Scan for the cell matching the given text and deliver its (X, Y) coordinate at center. 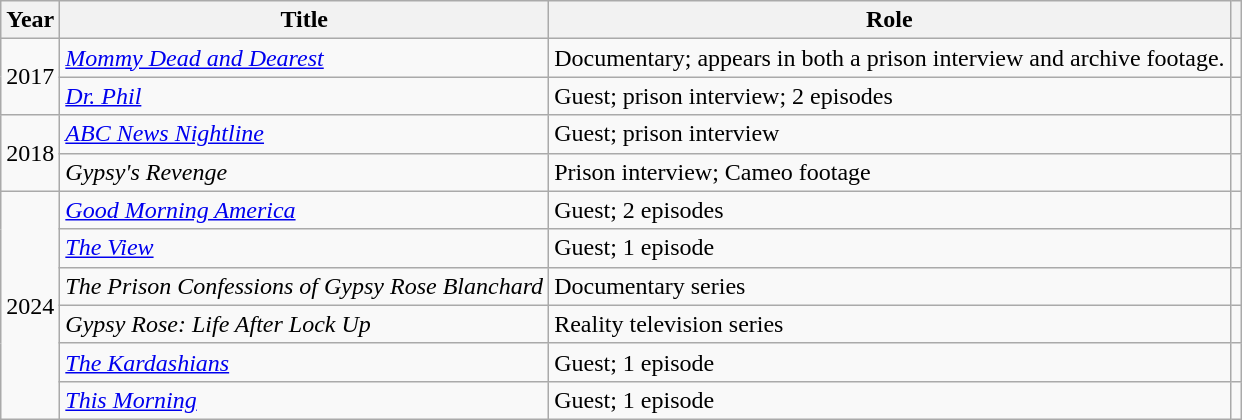
Guest; 2 episodes (890, 210)
Documentary; appears in both a prison interview and archive footage. (890, 58)
2018 (30, 153)
Role (890, 20)
ABC News Nightline (304, 134)
Prison interview; Cameo footage (890, 172)
Mommy Dead and Dearest (304, 58)
This Morning (304, 400)
The Prison Confessions of Gypsy Rose Blanchard (304, 286)
Good Morning America (304, 210)
The View (304, 248)
Title (304, 20)
Guest; prison interview (890, 134)
Year (30, 20)
The Kardashians (304, 362)
Guest; prison interview; 2 episodes (890, 96)
2017 (30, 77)
Documentary series (890, 286)
Gypsy Rose: Life After Lock Up (304, 324)
2024 (30, 305)
Reality television series (890, 324)
Gypsy's Revenge (304, 172)
Dr. Phil (304, 96)
